Scan for the cell matching the given text and deliver its [x, y] coordinate at center. 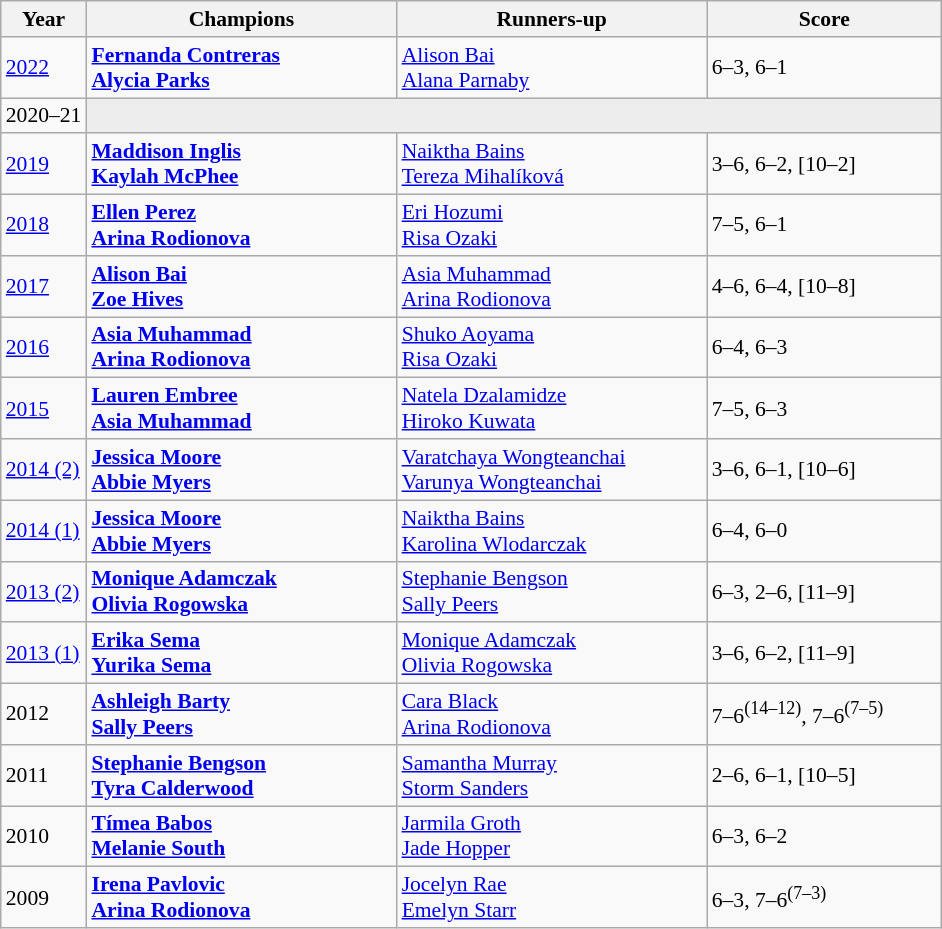
Runners-up [552, 19]
2022 [44, 68]
Lauren Embree Asia Muhammad [241, 408]
Ashleigh Barty Sally Peers [241, 714]
4–6, 6–4, [10–8] [824, 286]
2011 [44, 776]
Alison Bai Alana Parnaby [552, 68]
Fernanda Contreras Alycia Parks [241, 68]
2014 (1) [44, 530]
2009 [44, 898]
6–4, 6–0 [824, 530]
2013 (1) [44, 654]
2012 [44, 714]
Jarmila Groth Jade Hopper [552, 836]
2016 [44, 348]
2013 (2) [44, 592]
2018 [44, 226]
2015 [44, 408]
Naiktha Bains Tereza Mihalíková [552, 164]
2010 [44, 836]
Champions [241, 19]
2017 [44, 286]
6–3, 6–2 [824, 836]
Jocelyn Rae Emelyn Starr [552, 898]
Natela Dzalamidze Hiroko Kuwata [552, 408]
Shuko Aoyama Risa Ozaki [552, 348]
3–6, 6–2, [10–2] [824, 164]
Naiktha Bains Karolina Wlodarczak [552, 530]
Varatchaya Wongteanchai Varunya Wongteanchai [552, 470]
3–6, 6–1, [10–6] [824, 470]
2014 (2) [44, 470]
Eri Hozumi Risa Ozaki [552, 226]
2019 [44, 164]
3–6, 6–2, [11–9] [824, 654]
6–3, 6–1 [824, 68]
Ellen Perez Arina Rodionova [241, 226]
7–6(14–12), 7–6(7–5) [824, 714]
7–5, 6–3 [824, 408]
Score [824, 19]
6–3, 7–6(7–3) [824, 898]
6–4, 6–3 [824, 348]
Irena Pavlovic Arina Rodionova [241, 898]
2–6, 6–1, [10–5] [824, 776]
Stephanie Bengson Tyra Calderwood [241, 776]
2020–21 [44, 116]
6–3, 2–6, [11–9] [824, 592]
7–5, 6–1 [824, 226]
Stephanie Bengson Sally Peers [552, 592]
Tímea Babos Melanie South [241, 836]
Alison Bai Zoe Hives [241, 286]
Samantha Murray Storm Sanders [552, 776]
Cara Black Arina Rodionova [552, 714]
Year [44, 19]
Maddison Inglis Kaylah McPhee [241, 164]
Erika Sema Yurika Sema [241, 654]
